Detect which cell encompasses the target text, then output its (X, Y) center coordinate. 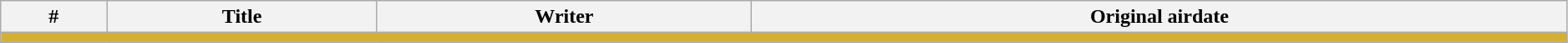
# (53, 17)
Original airdate (1160, 17)
Writer (564, 17)
Title (242, 17)
